Identify which cell holds the provided text, then report its [X, Y] central coordinate. 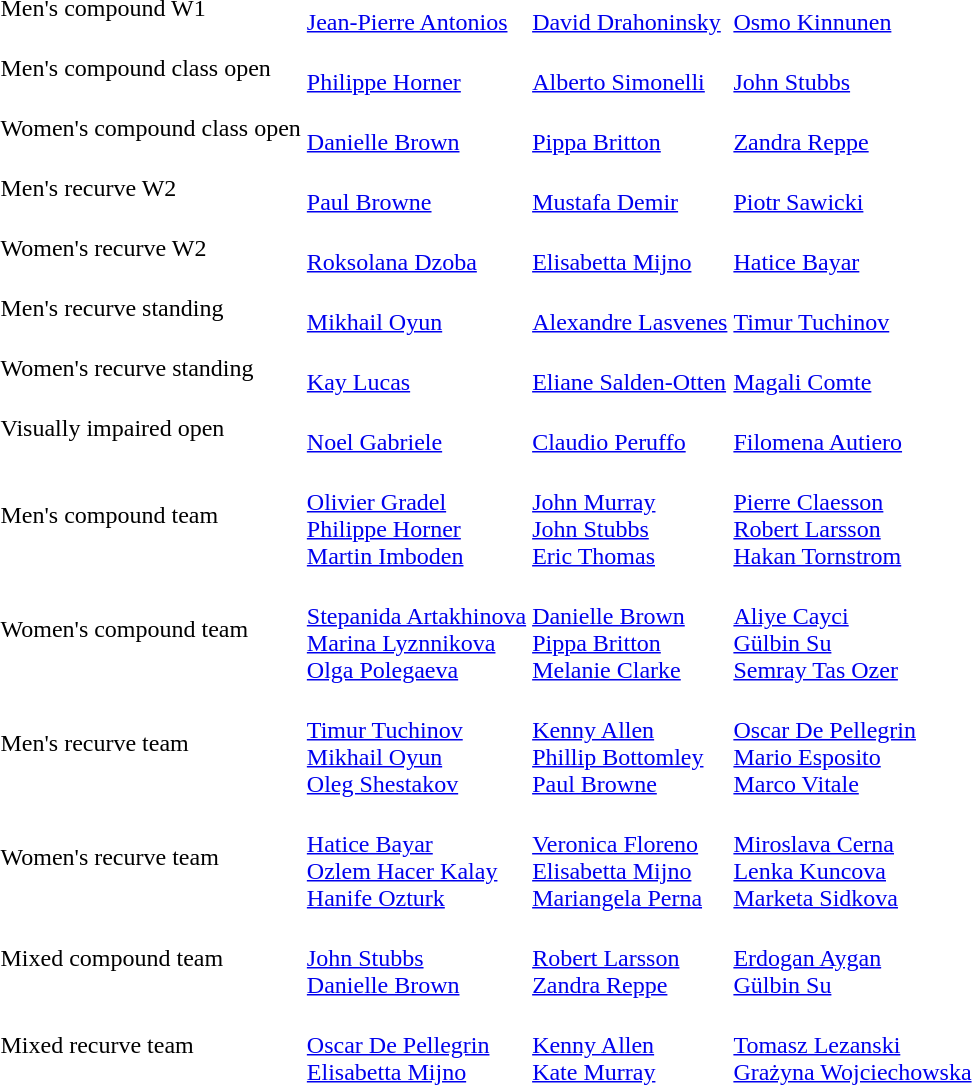
Alexandre Lasvenes [630, 308]
Danielle BrownPippa BrittonMelanie Clarke [630, 630]
Roksolana Dzoba [416, 248]
Pippa Britton [630, 128]
Mikhail Oyun [416, 308]
Noel Gabriele [416, 428]
Claudio Peruffo [630, 428]
Alberto Simonelli [630, 68]
John StubbsDanielle Brown [416, 958]
Paul Browne [416, 188]
Kenny AllenPhillip BottomleyPaul Browne [630, 744]
Veronica FlorenoElisabetta MijnoMariangela Perna [630, 858]
Philippe Horner [416, 68]
John MurrayJohn StubbsEric Thomas [630, 516]
Olivier GradelPhilippe HornerMartin Imboden [416, 516]
Timur TuchinovMikhail OyunOleg Shestakov [416, 744]
Robert LarssonZandra Reppe [630, 958]
Stepanida ArtakhinovaMarina LyznnikovaOlga Polegaeva [416, 630]
Danielle Brown [416, 128]
Elisabetta Mijno [630, 248]
Kay Lucas [416, 368]
Hatice BayarOzlem Hacer KalayHanife Ozturk [416, 858]
Eliane Salden-Otten [630, 368]
Mustafa Demir [630, 188]
